Locate the cell with the specified text and output its [X, Y] center coordinate. 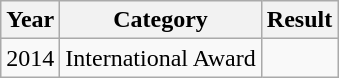
International Award [160, 58]
Year [30, 20]
Result [299, 20]
Category [160, 20]
2014 [30, 58]
